Search for the cell housing the specified text and yield its (X, Y) center coordinate. 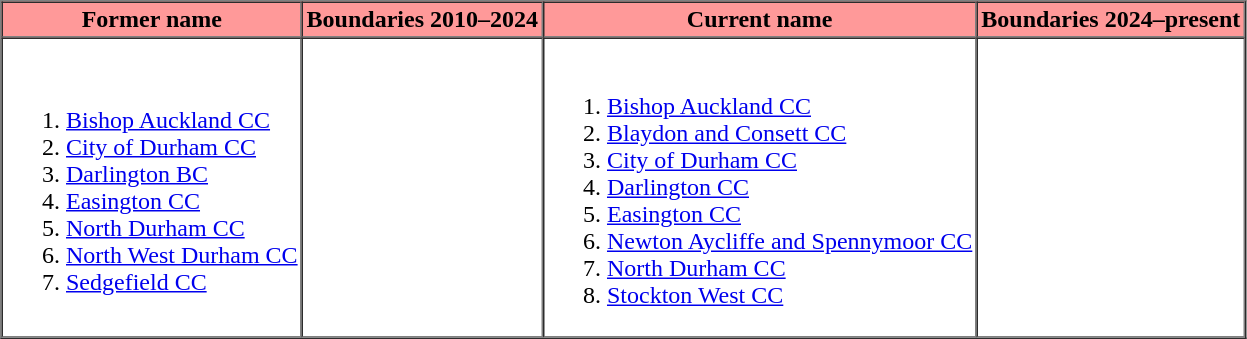
Bishop Auckland CCCity of Durham CCDarlington BCEasington CCNorth Durham CCNorth West Durham CCSedgefield CC (152, 188)
Boundaries 2010–2024 (422, 20)
Former name (152, 20)
Bishop Auckland CCBlaydon and Consett CCCity of Durham CCDarlington CCEasington CCNewton Aycliffe and Spennymoor CCNorth Durham CCStockton West CC (759, 188)
Boundaries 2024–present (1111, 20)
Current name (759, 20)
